Return the [x, y] coordinate for the center point of the cell that contains the specified text.  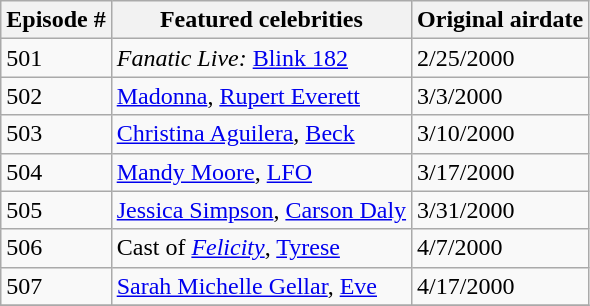
506 [56, 248]
Featured celebrities [261, 20]
3/10/2000 [500, 134]
Fanatic Live: Blink 182 [261, 58]
Jessica Simpson, Carson Daly [261, 210]
3/3/2000 [500, 96]
Original airdate [500, 20]
502 [56, 96]
4/7/2000 [500, 248]
503 [56, 134]
Episode # [56, 20]
504 [56, 172]
Cast of Felicity, Tyrese [261, 248]
Christina Aguilera, Beck [261, 134]
507 [56, 286]
3/17/2000 [500, 172]
Madonna, Rupert Everett [261, 96]
3/31/2000 [500, 210]
Sarah Michelle Gellar, Eve [261, 286]
4/17/2000 [500, 286]
505 [56, 210]
501 [56, 58]
Mandy Moore, LFO [261, 172]
2/25/2000 [500, 58]
